Search for the cell housing the specified text and yield its (x, y) center coordinate. 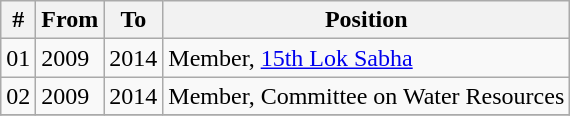
Position (366, 20)
From (70, 20)
Member, 15th Lok Sabha (366, 58)
02 (18, 96)
# (18, 20)
Member, Committee on Water Resources (366, 96)
01 (18, 58)
To (134, 20)
